Identify which cell holds the provided text, then report its [x, y] central coordinate. 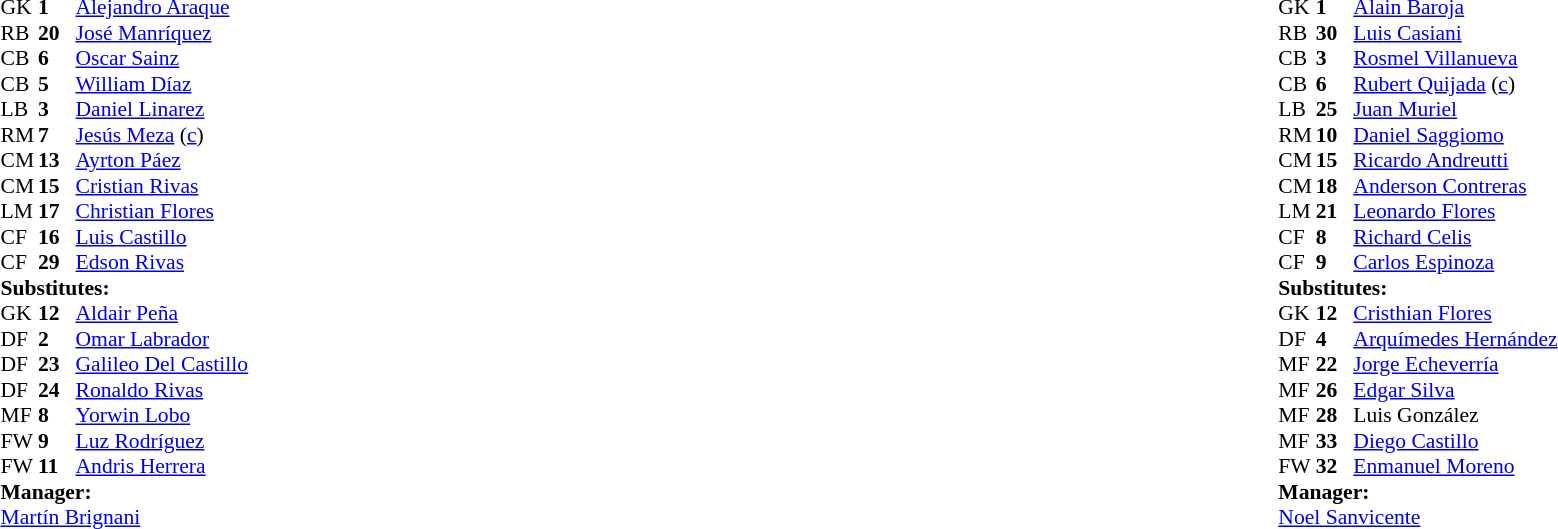
Galileo Del Castillo [162, 365]
William Díaz [162, 84]
Anderson Contreras [1455, 186]
4 [1335, 339]
Daniel Linarez [162, 109]
Leonardo Flores [1455, 211]
Rosmel Villanueva [1455, 59]
Luis Castillo [162, 237]
Edson Rivas [162, 263]
20 [57, 33]
Omar Labrador [162, 339]
17 [57, 211]
Jesús Meza (c) [162, 135]
29 [57, 263]
13 [57, 161]
Richard Celis [1455, 237]
Juan Muriel [1455, 109]
Jorge Echeverría [1455, 365]
Luis González [1455, 415]
11 [57, 467]
23 [57, 365]
2 [57, 339]
Carlos Espinoza [1455, 263]
Edgar Silva [1455, 390]
18 [1335, 186]
32 [1335, 467]
24 [57, 390]
5 [57, 84]
10 [1335, 135]
Enmanuel Moreno [1455, 467]
Andris Herrera [162, 467]
Ronaldo Rivas [162, 390]
28 [1335, 415]
16 [57, 237]
7 [57, 135]
Aldair Peña [162, 313]
Christian Flores [162, 211]
Arquímedes Hernández [1455, 339]
30 [1335, 33]
Luz Rodríguez [162, 441]
26 [1335, 390]
Yorwin Lobo [162, 415]
21 [1335, 211]
Luis Casiani [1455, 33]
Rubert Quijada (c) [1455, 84]
33 [1335, 441]
Diego Castillo [1455, 441]
Cristian Rivas [162, 186]
Oscar Sainz [162, 59]
José Manríquez [162, 33]
Cristhian Flores [1455, 313]
Daniel Saggiomo [1455, 135]
22 [1335, 365]
Ricardo Andreutti [1455, 161]
25 [1335, 109]
Ayrton Páez [162, 161]
